Identify which cell holds the provided text, then report its [X, Y] central coordinate. 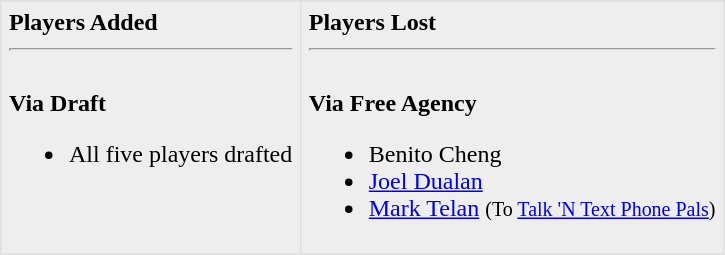
Players Added Via DraftAll five players drafted [151, 128]
Players Lost Via Free AgencyBenito ChengJoel DualanMark Telan (To Talk 'N Text Phone Pals) [512, 128]
